Find where the given text appears and provide that cell's center as [X, Y] coordinate. 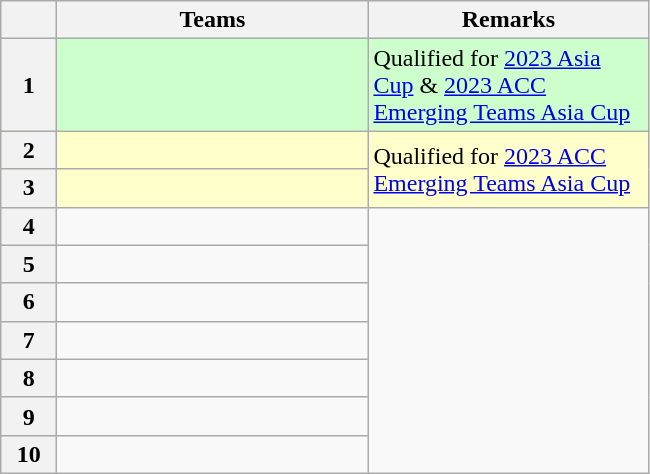
2 [29, 150]
9 [29, 416]
3 [29, 188]
1 [29, 85]
5 [29, 264]
10 [29, 454]
8 [29, 378]
Qualified for 2023 ACC Emerging Teams Asia Cup [508, 169]
Qualified for 2023 Asia Cup & 2023 ACC Emerging Teams Asia Cup [508, 85]
Remarks [508, 20]
4 [29, 226]
Teams [212, 20]
6 [29, 302]
7 [29, 340]
